Pinpoint the cell where the given text exists, returning its [x, y] midpoint coordinate. 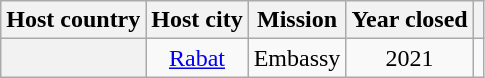
Embassy [297, 58]
Rabat [197, 58]
Mission [297, 20]
Host country [74, 20]
2021 [410, 58]
Year closed [410, 20]
Host city [197, 20]
